Extract the [X, Y] coordinate from the center of the cell holding the provided text.  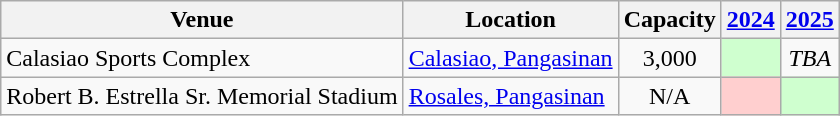
TBA [810, 58]
Robert B. Estrella Sr. Memorial Stadium [202, 96]
2025 [810, 20]
Capacity [670, 20]
3,000 [670, 58]
Calasiao Sports Complex [202, 58]
2024 [750, 20]
Location [510, 20]
Calasiao, Pangasinan [510, 58]
Rosales, Pangasinan [510, 96]
Venue [202, 20]
N/A [670, 96]
